From the cell containing the given text, extract its center point as (x, y) coordinate. 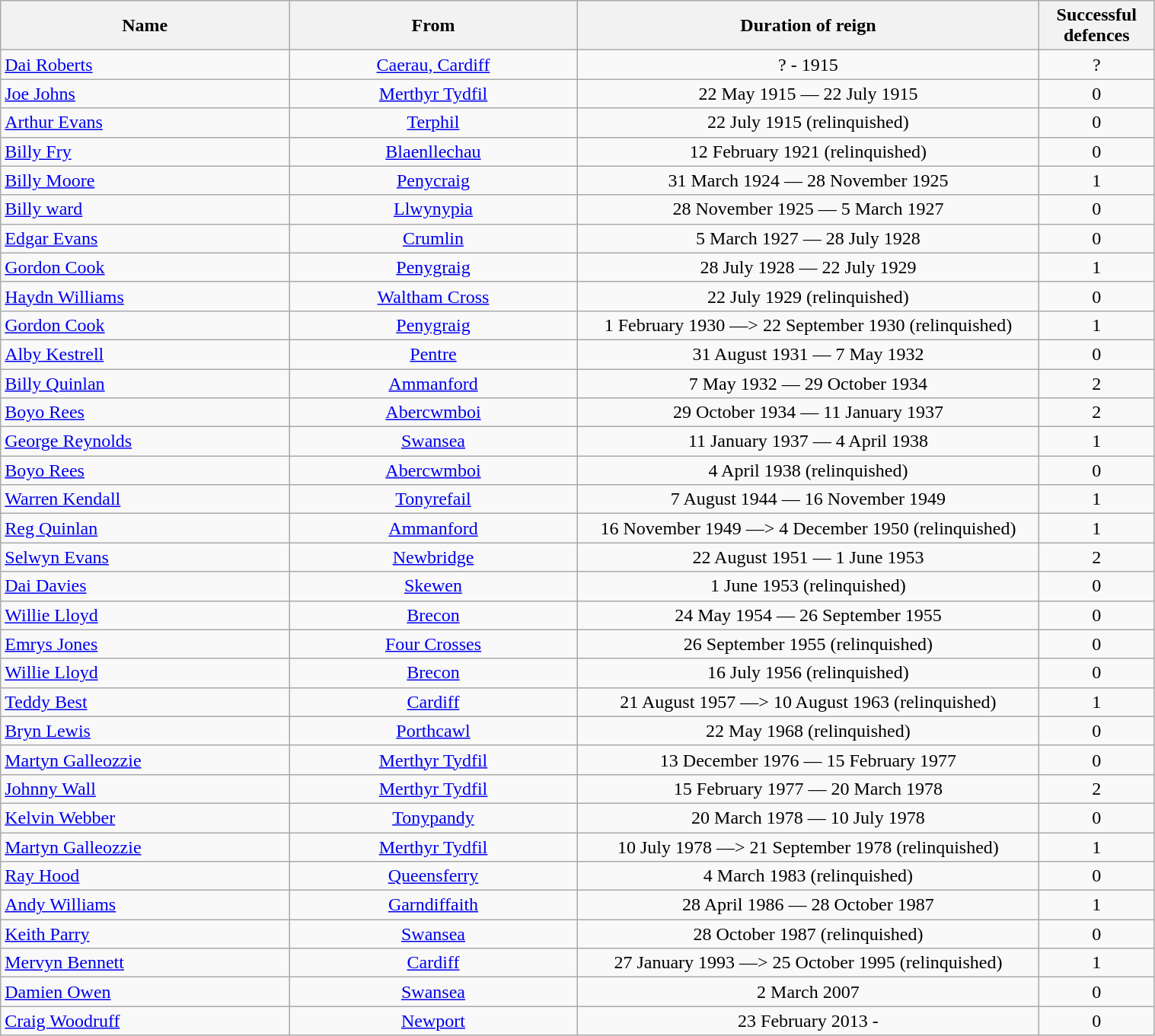
16 November 1949 —> 4 December 1950 (relinquished) (808, 528)
Emrys Jones (145, 644)
Arthur Evans (145, 123)
Caerau, Cardiff (434, 65)
Four Crosses (434, 644)
10 July 1978 —> 21 September 1978 (relinquished) (808, 847)
Pentre (434, 354)
Dai Roberts (145, 65)
1 June 1953 (relinquished) (808, 586)
24 May 1954 — 26 September 1955 (808, 615)
Bryn Lewis (145, 731)
11 January 1937 — 4 April 1938 (808, 441)
Billy Moore (145, 180)
22 August 1951 — 1 June 1953 (808, 557)
Newbridge (434, 557)
George Reynolds (145, 441)
Keith Parry (145, 934)
Penycraig (434, 180)
? (1096, 65)
Duration of reign (808, 26)
Billy Quinlan (145, 383)
23 February 2013 - (808, 1021)
Kelvin Webber (145, 818)
22 May 1915 — 22 July 1915 (808, 94)
Llwynypia (434, 209)
28 October 1987 (relinquished) (808, 934)
20 March 1978 — 10 July 1978 (808, 818)
Garndiffaith (434, 905)
Teddy Best (145, 702)
15 February 1977 — 20 March 1978 (808, 789)
Billy ward (145, 209)
Successful defences (1096, 26)
4 April 1938 (relinquished) (808, 470)
31 August 1931 — 7 May 1932 (808, 354)
22 July 1929 (relinquished) (808, 296)
13 December 1976 — 15 February 1977 (808, 760)
Mervyn Bennett (145, 963)
Damien Owen (145, 992)
Warren Kendall (145, 499)
28 July 1928 — 22 July 1929 (808, 267)
Terphil (434, 123)
From (434, 26)
21 August 1957 —> 10 August 1963 (relinquished) (808, 702)
28 November 1925 — 5 March 1927 (808, 209)
Ray Hood (145, 876)
Newport (434, 1021)
Porthcawl (434, 731)
Queensferry (434, 876)
Reg Quinlan (145, 528)
5 March 1927 — 28 July 1928 (808, 238)
7 May 1932 — 29 October 1934 (808, 383)
Alby Kestrell (145, 354)
16 July 1956 (relinquished) (808, 673)
Tonyrefail (434, 499)
1 February 1930 —> 22 September 1930 (relinquished) (808, 325)
Blaenllechau (434, 151)
Skewen (434, 586)
Craig Woodruff (145, 1021)
29 October 1934 — 11 January 1937 (808, 413)
Billy Fry (145, 151)
Crumlin (434, 238)
22 May 1968 (relinquished) (808, 731)
Waltham Cross (434, 296)
Name (145, 26)
22 July 1915 (relinquished) (808, 123)
? - 1915 (808, 65)
31 March 1924 — 28 November 1925 (808, 180)
Selwyn Evans (145, 557)
27 January 1993 —> 25 October 1995 (relinquished) (808, 963)
Joe Johns (145, 94)
12 February 1921 (relinquished) (808, 151)
7 August 1944 — 16 November 1949 (808, 499)
Andy Williams (145, 905)
Johnny Wall (145, 789)
Haydn Williams (145, 296)
4 March 1983 (relinquished) (808, 876)
26 September 1955 (relinquished) (808, 644)
Edgar Evans (145, 238)
Tonypandy (434, 818)
2 March 2007 (808, 992)
28 April 1986 — 28 October 1987 (808, 905)
Dai Davies (145, 586)
